Detect which cell encompasses the target text, then output its [X, Y] center coordinate. 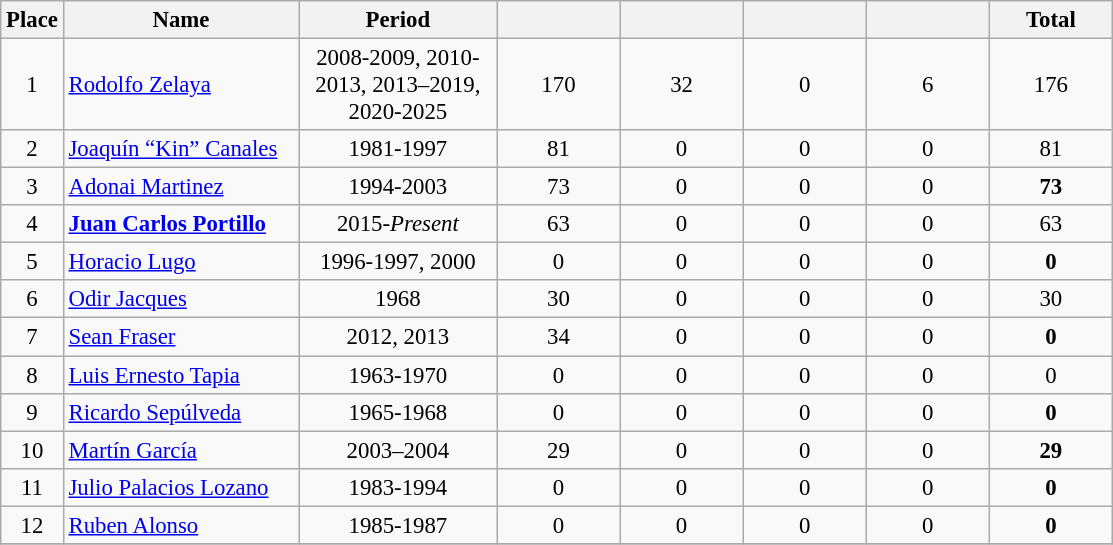
Ricardo Sepúlveda [181, 412]
Sean Fraser [181, 337]
2008-2009, 2010-2013, 2013–2019, 2020-2025 [398, 85]
Martín García [181, 450]
3 [32, 187]
1996-1997, 2000 [398, 262]
Rodolfo Zelaya [181, 85]
2003–2004 [398, 450]
Luis Ernesto Tapia [181, 375]
1965-1968 [398, 412]
Julio Palacios Lozano [181, 487]
1 [32, 85]
176 [1050, 85]
10 [32, 450]
Juan Carlos Portillo [181, 224]
11 [32, 487]
1983-1994 [398, 487]
Odir Jacques [181, 299]
7 [32, 337]
1963-1970 [398, 375]
Horacio Lugo [181, 262]
1968 [398, 299]
Joaquín “Kin” Canales [181, 149]
1994-2003 [398, 187]
9 [32, 412]
Adonai Martinez [181, 187]
32 [682, 85]
2012, 2013 [398, 337]
Ruben Alonso [181, 525]
1981-1997 [398, 149]
5 [32, 262]
Place [32, 20]
8 [32, 375]
Period [398, 20]
34 [558, 337]
2015-Present [398, 224]
12 [32, 525]
Name [181, 20]
1985-1987 [398, 525]
Total [1050, 20]
4 [32, 224]
170 [558, 85]
2 [32, 149]
